Scan for the cell matching the given text and deliver its (x, y) coordinate at center. 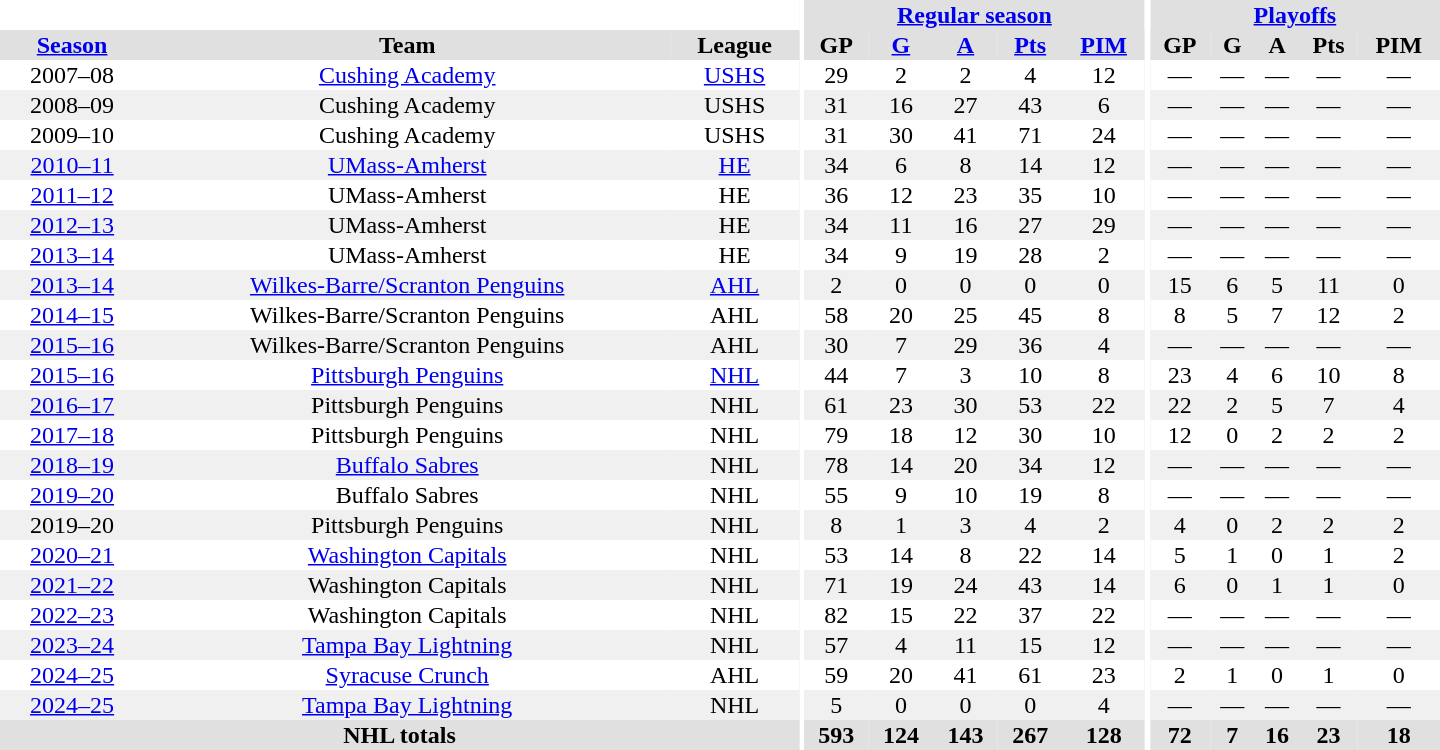
2018–19 (72, 465)
58 (836, 315)
2020–21 (72, 555)
28 (1030, 255)
2014–15 (72, 315)
82 (836, 615)
78 (836, 465)
2007–08 (72, 75)
267 (1030, 735)
44 (836, 375)
2022–23 (72, 615)
2012–13 (72, 225)
37 (1030, 615)
25 (966, 315)
Playoffs (1295, 15)
2010–11 (72, 165)
2016–17 (72, 405)
NHL totals (400, 735)
72 (1180, 735)
2011–12 (72, 195)
45 (1030, 315)
Team (407, 45)
League (734, 45)
79 (836, 435)
2023–24 (72, 645)
2017–18 (72, 435)
57 (836, 645)
55 (836, 495)
128 (1103, 735)
124 (902, 735)
2021–22 (72, 585)
Syracuse Crunch (407, 675)
2008–09 (72, 105)
59 (836, 675)
593 (836, 735)
2009–10 (72, 135)
Season (72, 45)
Regular season (974, 15)
35 (1030, 195)
143 (966, 735)
